For the text-containing cell, return its midpoint in [X, Y] coordinate format. 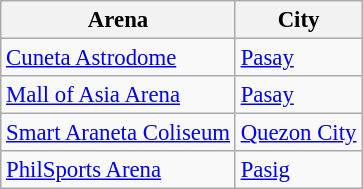
Cuneta Astrodome [118, 58]
Quezon City [298, 133]
Pasig [298, 170]
Smart Araneta Coliseum [118, 133]
Arena [118, 20]
PhilSports Arena [118, 170]
City [298, 20]
Mall of Asia Arena [118, 95]
